Return the (x, y) coordinate for the center point of the cell that contains the specified text.  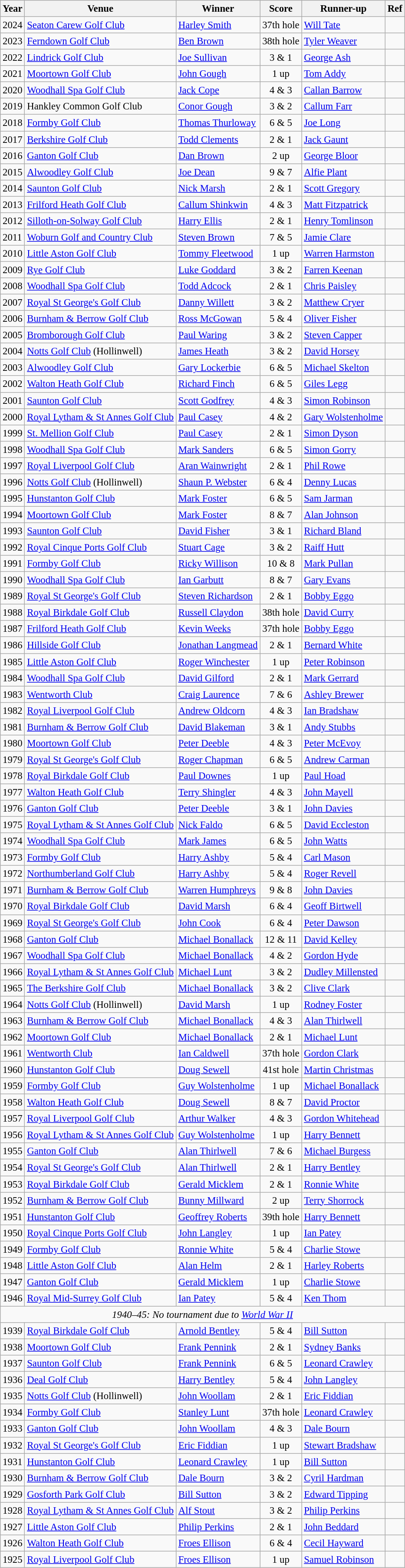
Edward Tipping (343, 1494)
1986 (13, 645)
1928 (13, 1511)
Terry Shingler (218, 792)
Simon Gorry (343, 449)
2012 (13, 221)
Scott Gregory (343, 188)
9 & 8 (281, 890)
1938 (13, 1347)
1960 (13, 1070)
1961 (13, 1053)
Nick Marsh (218, 188)
Alan Johnson (343, 515)
2023 (13, 41)
Tyler Weaver (343, 41)
Winner (218, 9)
John Watts (343, 841)
2006 (13, 319)
Ian Bradshaw (343, 710)
Jack Cope (218, 90)
2000 (13, 417)
Conor Gough (218, 106)
2010 (13, 254)
Farren Keenan (343, 270)
Geoffrey Roberts (218, 1217)
Joe Sullivan (218, 58)
Deal Golf Club (101, 1380)
1965 (13, 988)
Aran Wainwright (218, 466)
Harley Smith (218, 25)
1925 (13, 1559)
Bernard White (343, 645)
Matthew Cryer (343, 303)
1935 (13, 1396)
1937 (13, 1363)
1972 (13, 874)
1974 (13, 841)
Alan Helm (218, 1266)
James Heath (218, 351)
1954 (13, 1168)
Callan Barrow (343, 90)
John Gough (218, 74)
David Kelley (343, 939)
Richard Finch (218, 384)
John Beddard (343, 1527)
1929 (13, 1494)
Gary Lockerbie (218, 368)
2024 (13, 25)
1989 (13, 596)
2013 (13, 205)
1957 (13, 1119)
1988 (13, 613)
2019 (13, 106)
7 & 5 (281, 237)
1984 (13, 678)
2020 (13, 90)
Paul Downes (218, 776)
David Curry (343, 613)
Matt Fitzpatrick (343, 205)
2005 (13, 335)
1971 (13, 890)
Terry Shorrock (343, 1200)
1926 (13, 1543)
David Gilford (218, 678)
Craig Laurence (218, 694)
Roger Chapman (218, 759)
2003 (13, 368)
Shaun P. Webster (218, 482)
Samuel Robinson (343, 1559)
1996 (13, 482)
9 & 7 (281, 172)
Ref (395, 9)
Ashley Brewer (343, 694)
Luke Goddard (218, 270)
1949 (13, 1249)
Stuart Cage (218, 548)
Carl Mason (343, 858)
Kevin Weeks (218, 629)
Arnold Bentley (218, 1331)
2004 (13, 351)
1967 (13, 955)
Sydney Banks (343, 1347)
Stewart Bradshaw (343, 1445)
Cyril Hardman (343, 1478)
Hillside Golf Club (101, 645)
Giles Legg (343, 384)
1976 (13, 809)
Year (13, 9)
1962 (13, 1037)
Will Tate (343, 25)
1979 (13, 759)
1981 (13, 727)
Andrew Oldcorn (218, 710)
Ross McGowan (218, 319)
1951 (13, 1217)
Geoff Birtwell (343, 907)
Venue (101, 9)
2015 (13, 172)
1933 (13, 1429)
Tom Addy (343, 74)
1940–45: No tournament due to World War II (202, 1314)
Ian Caldwell (218, 1053)
10 & 8 (281, 564)
Todd Clements (218, 139)
Runner-up (343, 9)
1947 (13, 1282)
1927 (13, 1527)
1950 (13, 1233)
Sam Jarman (343, 498)
Thomas Thurloway (218, 123)
1994 (13, 515)
1934 (13, 1413)
Joe Dean (218, 172)
1936 (13, 1380)
Alf Stout (218, 1511)
Jamie Clare (343, 237)
2021 (13, 74)
1964 (13, 1004)
George Ash (343, 58)
Roger Revell (343, 874)
Gordon Hyde (343, 955)
Mark Sanders (218, 449)
2017 (13, 139)
John Cook (218, 923)
John Mayell (343, 792)
1968 (13, 939)
2018 (13, 123)
Alfie Plant (343, 172)
1982 (13, 710)
The Berkshire Golf Club (101, 988)
2011 (13, 237)
Dan Brown (218, 155)
Hankley Common Golf Club (101, 106)
David Horsey (343, 351)
1985 (13, 662)
Mark James (218, 841)
Paul Hoad (343, 776)
David Eccleston (343, 825)
Seaton Carew Golf Club (101, 25)
Michael Skelton (343, 368)
1991 (13, 564)
1973 (13, 858)
12 & 11 (281, 939)
1993 (13, 531)
2009 (13, 270)
1987 (13, 629)
Peter Dawson (343, 923)
Roger Winchester (218, 662)
Royal Mid-Surrey Golf Club (101, 1298)
1958 (13, 1103)
Henry Tomlinson (343, 221)
1946 (13, 1298)
Jonathan Langmead (218, 645)
Russell Claydon (218, 613)
1983 (13, 694)
Ben Brown (218, 41)
1956 (13, 1135)
1931 (13, 1462)
Nick Faldo (218, 825)
Rye Golf Club (101, 270)
1999 (13, 433)
David Fisher (218, 531)
Bromborough Golf Club (101, 335)
1997 (13, 466)
1952 (13, 1200)
1980 (13, 743)
Peter Robinson (343, 662)
St. Mellion Golf Club (101, 433)
41st hole (281, 1070)
Richard Bland (343, 531)
1959 (13, 1086)
Steven Richardson (218, 596)
George Bloor (343, 155)
1992 (13, 548)
1930 (13, 1478)
Lindrick Golf Club (101, 58)
2008 (13, 286)
Denny Lucas (343, 482)
Gordon Clark (343, 1053)
Jack Gaunt (343, 139)
Dudley Millensted (343, 972)
1955 (13, 1151)
David Blakeman (218, 727)
Scott Godfrey (218, 400)
Mark Pullan (343, 564)
Ferndown Golf Club (101, 41)
Silloth-on-Solway Golf Club (101, 221)
1975 (13, 825)
1969 (13, 923)
Harley Roberts (343, 1266)
Score (281, 9)
Steven Capper (343, 335)
David Proctor (343, 1103)
Harry Ellis (218, 221)
Northumberland Golf Club (101, 874)
2014 (13, 188)
Bunny Millward (218, 1200)
Stanley Lunt (218, 1413)
2022 (13, 58)
Warren Harmston (343, 254)
Callum Farr (343, 106)
2001 (13, 400)
Steven Brown (218, 237)
2016 (13, 155)
Peter McEvoy (343, 743)
Michael Burgess (343, 1151)
2002 (13, 384)
1953 (13, 1184)
Rodney Foster (343, 1004)
Raiff Hutt (343, 548)
Oliver Fisher (343, 319)
Chris Paisley (343, 286)
Joe Long (343, 123)
Gordon Whitehead (343, 1119)
Arthur Walker (218, 1119)
Ken Thom (343, 1298)
39th hole (281, 1217)
Gary Evans (343, 580)
Gary Wolstenholme (343, 417)
1978 (13, 776)
Andrew Carman (343, 759)
Andy Stubbs (343, 727)
Simon Dyson (343, 433)
Phil Rowe (343, 466)
1939 (13, 1331)
1990 (13, 580)
1970 (13, 907)
Cecil Hayward (343, 1543)
Simon Robinson (343, 400)
Martin Christmas (343, 1070)
Paul Waring (218, 335)
1966 (13, 972)
1948 (13, 1266)
Woburn Golf and Country Club (101, 237)
1998 (13, 449)
1977 (13, 792)
Todd Adcock (218, 286)
2007 (13, 303)
1995 (13, 498)
Tommy Fleetwood (218, 254)
1963 (13, 1021)
Callum Shinkwin (218, 205)
Ricky Willison (218, 564)
Clive Clark (343, 988)
Ian Garbutt (218, 580)
Danny Willett (218, 303)
Warren Humphreys (218, 890)
1932 (13, 1445)
Mark Gerrard (343, 678)
Gosforth Park Golf Club (101, 1494)
Berkshire Golf Club (101, 139)
